Return the [x, y] coordinate for the center point of the cell that contains the specified text.  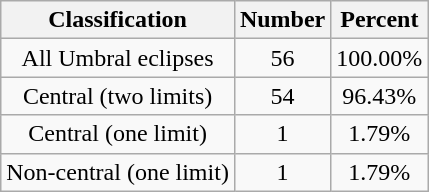
All Umbral eclipses [118, 58]
Non-central (one limit) [118, 172]
Number [282, 20]
54 [282, 96]
56 [282, 58]
Percent [380, 20]
Central (two limits) [118, 96]
Central (one limit) [118, 134]
96.43% [380, 96]
Classification [118, 20]
100.00% [380, 58]
